From the cell containing the given text, extract its center point as [X, Y] coordinate. 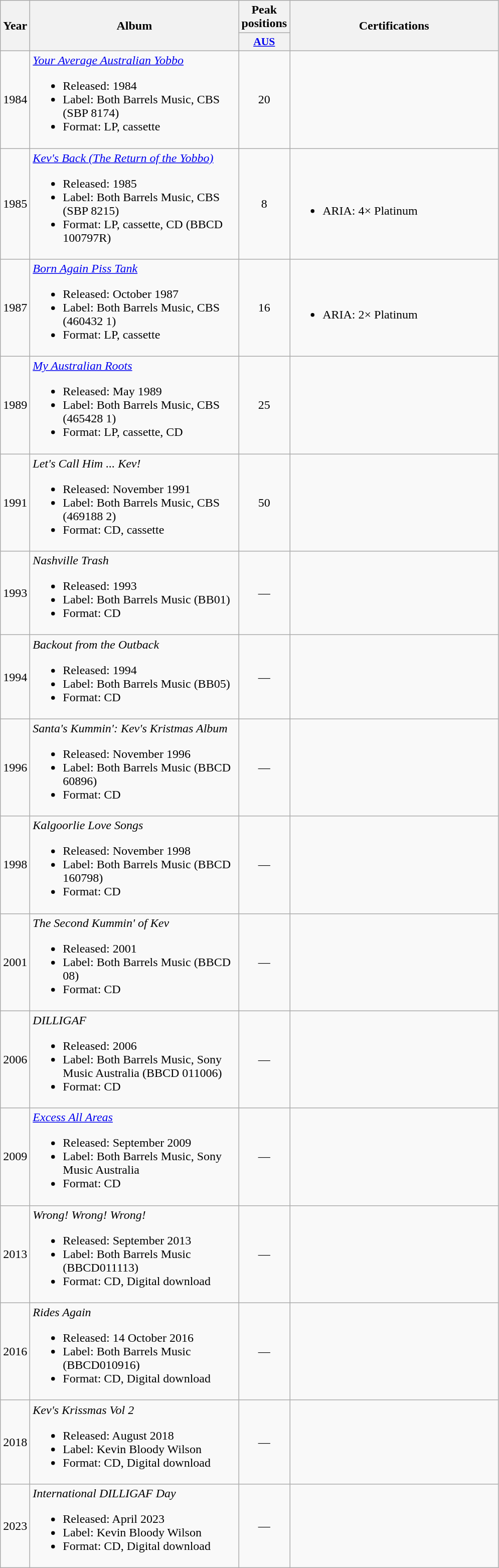
Rides AgainReleased: 14 October 2016Label: Both Barrels Music (BBCD010916)Format: CD, Digital download [134, 1351]
2023 [15, 1526]
2013 [15, 1254]
Wrong! Wrong! Wrong!Released: September 2013Label: Both Barrels Music (BBCD011113)Format: CD, Digital download [134, 1254]
DILLIGAFReleased: 2006Label: Both Barrels Music, Sony Music Australia (BBCD 011006)Format: CD [134, 1059]
ARIA: 4× Platinum [394, 204]
2018 [15, 1442]
50 [264, 503]
25 [264, 405]
1996 [15, 767]
ARIA: 2× Platinum [394, 308]
The Second Kummin' of KevReleased: 2001Label: Both Barrels Music (BBCD 08)Format: CD [134, 962]
Peak positions [264, 17]
My Australian RootsReleased: May 1989Label: Both Barrels Music, CBS (465428 1)Format: LP, cassette, CD [134, 405]
1998 [15, 865]
Backout from the OutbackReleased: 1994Label: Both Barrels Music (BB05)Format: CD [134, 677]
2001 [15, 962]
Santa's Kummin': Kev's Kristmas AlbumReleased: November 1996Label: Both Barrels Music (BBCD 60896)Format: CD [134, 767]
2006 [15, 1059]
1991 [15, 503]
Album [134, 26]
16 [264, 308]
20 [264, 99]
Excess All AreasReleased: September 2009Label: Both Barrels Music, Sony Music AustraliaFormat: CD [134, 1157]
Kev's Krissmas Vol 2Released: August 2018Label: Kevin Bloody WilsonFormat: CD, Digital download [134, 1442]
Kalgoorlie Love SongsReleased: November 1998Label: Both Barrels Music (BBCD 160798)Format: CD [134, 865]
1984 [15, 99]
8 [264, 204]
1985 [15, 204]
1994 [15, 677]
1987 [15, 308]
Year [15, 26]
Born Again Piss TankReleased: October 1987Label: Both Barrels Music, CBS (460432 1)Format: LP, cassette [134, 308]
Nashville TrashReleased: 1993Label: Both Barrels Music (BB01)Format: CD [134, 593]
2016 [15, 1351]
2009 [15, 1157]
Certifications [394, 26]
1989 [15, 405]
1993 [15, 593]
International DILLIGAF DayReleased: April 2023Label: Kevin Bloody WilsonFormat: CD, Digital download [134, 1526]
Let's Call Him ... Kev!Released: November 1991Label: Both Barrels Music, CBS (469188 2)Format: CD, cassette [134, 503]
Your Average Australian YobboReleased: 1984Label: Both Barrels Music, CBS (SBP 8174)Format: LP, cassette [134, 99]
AUS [264, 42]
Kev's Back (The Return of the Yobbo)Released: 1985Label: Both Barrels Music, CBS (SBP 8215)Format: LP, cassette, CD (BBCD 100797R) [134, 204]
